Capture the cell that displays the provided text and extract its [x, y] central coordinate. 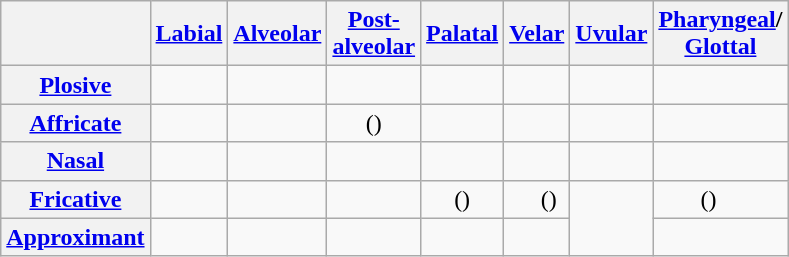
Approximant [76, 237]
Plosive [76, 85]
Labial [189, 34]
Alveolar [278, 34]
Velar [537, 34]
Post-alveolar [374, 34]
Uvular [612, 34]
Fricative [76, 199]
Affricate [76, 123]
Pharyngeal/Glottal [720, 34]
Nasal [76, 161]
Palatal [462, 34]
